Pinpoint the cell where the given text exists, returning its (x, y) midpoint coordinate. 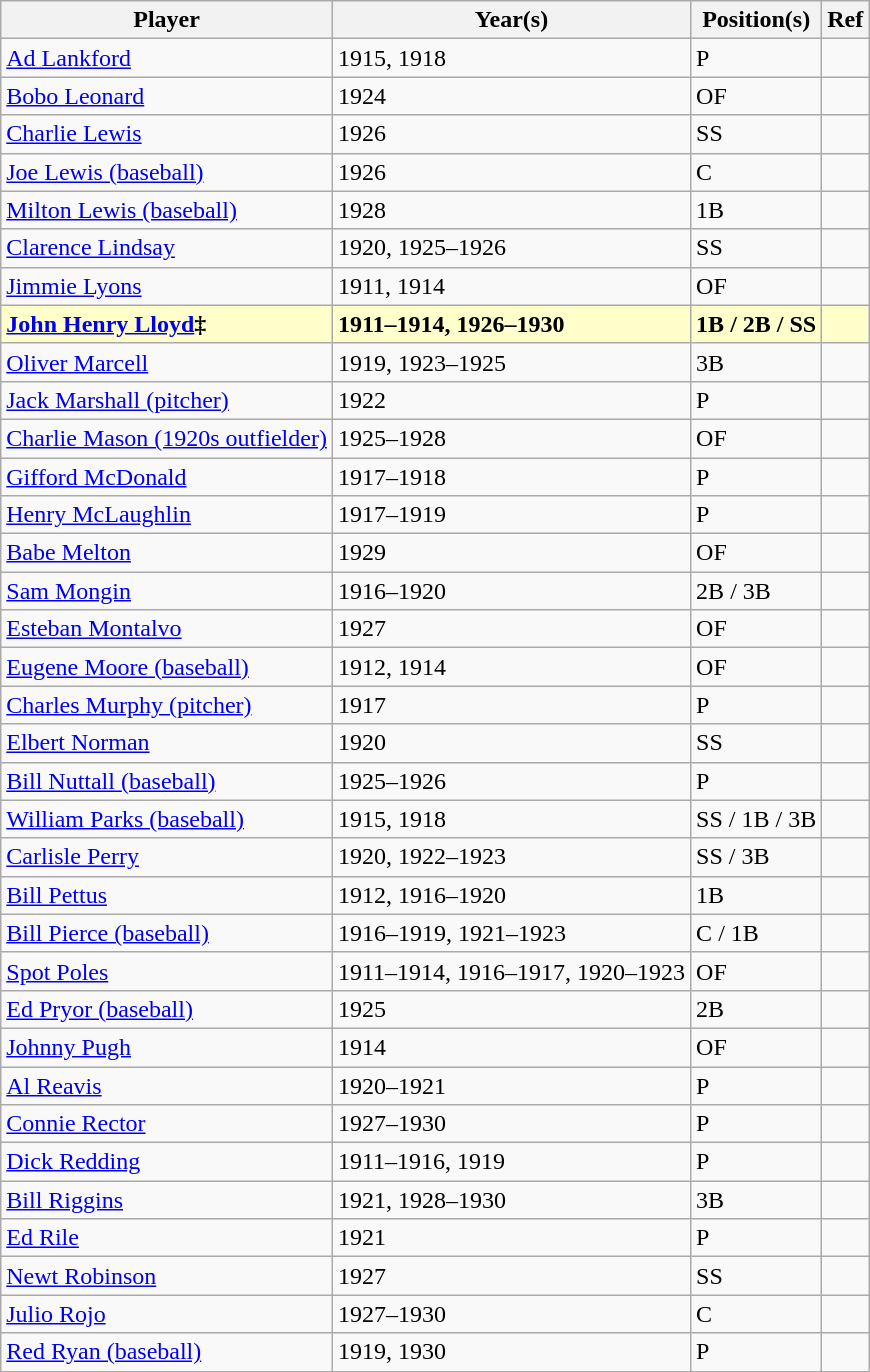
1B / 2B / SS (756, 324)
2B / 3B (756, 591)
Henry McLaughlin (167, 515)
1917–1918 (511, 477)
Eugene Moore (baseball) (167, 667)
Newt Robinson (167, 1276)
1916–1920 (511, 591)
Sam Mongin (167, 591)
1912, 1914 (511, 667)
Jack Marshall (pitcher) (167, 400)
Connie Rector (167, 1124)
1928 (511, 210)
Dick Redding (167, 1162)
Ad Lankford (167, 58)
1914 (511, 1047)
Carlisle Perry (167, 857)
Bill Riggins (167, 1200)
1925–1928 (511, 438)
Esteban Montalvo (167, 629)
Ref (846, 20)
1920, 1925–1926 (511, 248)
1924 (511, 96)
Bobo Leonard (167, 96)
Johnny Pugh (167, 1047)
Bill Nuttall (baseball) (167, 781)
1911–1916, 1919 (511, 1162)
SS / 3B (756, 857)
1912, 1916–1920 (511, 895)
1920–1921 (511, 1085)
Joe Lewis (baseball) (167, 172)
C / 1B (756, 933)
1921, 1928–1930 (511, 1200)
SS / 1B / 3B (756, 819)
1920, 1922–1923 (511, 857)
1929 (511, 553)
Charlie Lewis (167, 134)
Charlie Mason (1920s outfielder) (167, 438)
Bill Pierce (baseball) (167, 933)
Bill Pettus (167, 895)
1911–1914, 1916–1917, 1920–1923 (511, 971)
Ed Rile (167, 1238)
Julio Rojo (167, 1314)
2B (756, 1009)
Milton Lewis (baseball) (167, 210)
Ed Pryor (baseball) (167, 1009)
John Henry Lloyd‡ (167, 324)
Oliver Marcell (167, 362)
Charles Murphy (pitcher) (167, 705)
Elbert Norman (167, 743)
Babe Melton (167, 553)
1911–1914, 1926–1930 (511, 324)
Red Ryan (baseball) (167, 1352)
1919, 1923–1925 (511, 362)
1919, 1930 (511, 1352)
1925–1926 (511, 781)
1922 (511, 400)
Gifford McDonald (167, 477)
Position(s) (756, 20)
Jimmie Lyons (167, 286)
1920 (511, 743)
1917 (511, 705)
1911, 1914 (511, 286)
Clarence Lindsay (167, 248)
Spot Poles (167, 971)
William Parks (baseball) (167, 819)
Al Reavis (167, 1085)
1916–1919, 1921–1923 (511, 933)
Year(s) (511, 20)
1921 (511, 1238)
1917–1919 (511, 515)
1925 (511, 1009)
Player (167, 20)
